Pinpoint the cell where the given text exists, returning its (X, Y) midpoint coordinate. 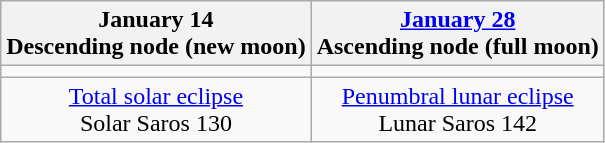
Penumbral lunar eclipseLunar Saros 142 (458, 110)
January 28Ascending node (full moon) (458, 34)
Total solar eclipseSolar Saros 130 (156, 110)
January 14Descending node (new moon) (156, 34)
